Return [x, y] of the center of cell containing provided text 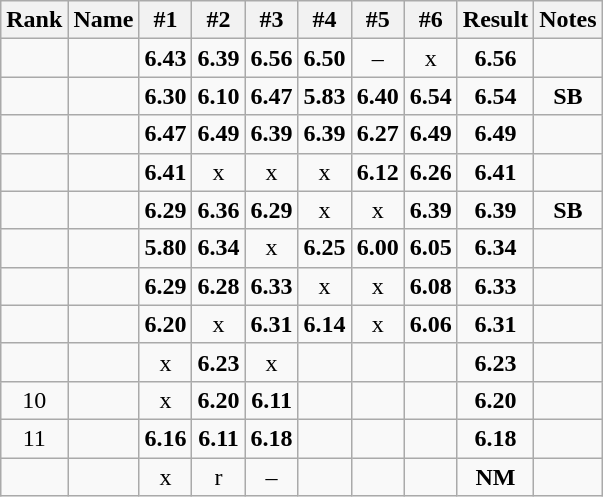
11 [34, 438]
6.43 [166, 58]
6.00 [378, 248]
#2 [218, 20]
6.10 [218, 96]
6.50 [324, 58]
6.16 [166, 438]
r [218, 477]
#5 [378, 20]
6.27 [378, 134]
#1 [166, 20]
6.28 [218, 286]
#4 [324, 20]
Rank [34, 20]
6.30 [166, 96]
6.26 [430, 172]
6.36 [218, 210]
6.05 [430, 248]
#3 [272, 20]
Result [495, 20]
6.25 [324, 248]
6.12 [378, 172]
6.14 [324, 324]
6.08 [430, 286]
6.40 [378, 96]
6.06 [430, 324]
10 [34, 400]
#6 [430, 20]
5.80 [166, 248]
NM [495, 477]
Notes [568, 20]
Name [104, 20]
5.83 [324, 96]
